Return (x, y) of the center of cell containing provided text 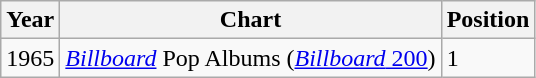
Billboard Pop Albums (Billboard 200) (250, 58)
Year (30, 20)
Chart (250, 20)
Position (488, 20)
1 (488, 58)
1965 (30, 58)
